Output the (x, y) coordinate of the center of the cell containing the given text.  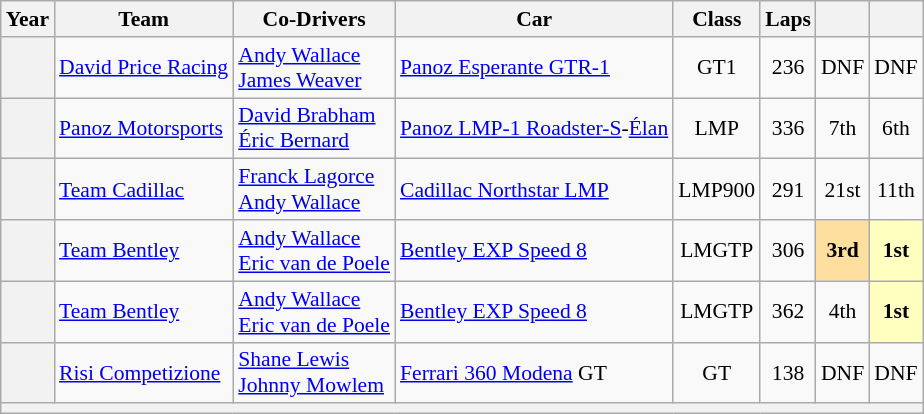
Class (716, 19)
LMP (716, 128)
336 (788, 128)
Ferrari 360 Modena GT (534, 372)
3rd (842, 250)
Car (534, 19)
4th (842, 312)
David Price Racing (144, 68)
Risi Competizione (144, 372)
Team Cadillac (144, 190)
Team (144, 19)
Panoz LMP-1 Roadster-S-Élan (534, 128)
GT1 (716, 68)
Co-Drivers (314, 19)
291 (788, 190)
7th (842, 128)
Year (28, 19)
306 (788, 250)
138 (788, 372)
11th (896, 190)
Cadillac Northstar LMP (534, 190)
Shane Lewis Johnny Mowlem (314, 372)
LMP900 (716, 190)
6th (896, 128)
David Brabham Éric Bernard (314, 128)
236 (788, 68)
Panoz Motorsports (144, 128)
362 (788, 312)
Panoz Esperante GTR-1 (534, 68)
GT (716, 372)
Andy Wallace James Weaver (314, 68)
21st (842, 190)
Franck Lagorce Andy Wallace (314, 190)
Laps (788, 19)
